Provide the (X, Y) coordinate of the cell's center where the given text is located.  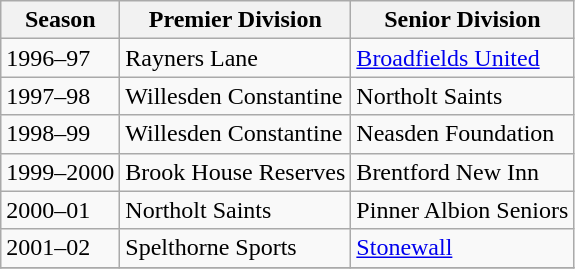
Pinner Albion Seniors (462, 210)
2001–02 (60, 248)
Senior Division (462, 20)
1997–98 (60, 96)
Premier Division (236, 20)
2000–01 (60, 210)
Brentford New Inn (462, 172)
1996–97 (60, 58)
Spelthorne Sports (236, 248)
Stonewall (462, 248)
Broadfields United (462, 58)
Rayners Lane (236, 58)
1998–99 (60, 134)
Season (60, 20)
Neasden Foundation (462, 134)
Brook House Reserves (236, 172)
1999–2000 (60, 172)
